Locate the cell with the specified text and output its [X, Y] center coordinate. 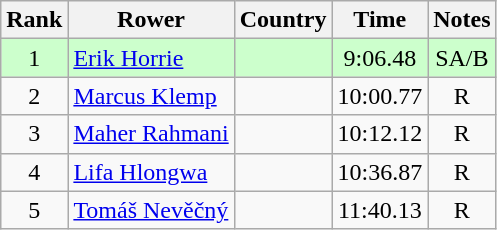
SA/B [462, 58]
10:36.87 [380, 172]
Country [283, 20]
Time [380, 20]
2 [34, 96]
5 [34, 210]
3 [34, 134]
Marcus Klemp [151, 96]
Rower [151, 20]
Rank [34, 20]
Erik Horrie [151, 58]
1 [34, 58]
4 [34, 172]
Lifa Hlongwa [151, 172]
9:06.48 [380, 58]
Maher Rahmani [151, 134]
Notes [462, 20]
10:12.12 [380, 134]
11:40.13 [380, 210]
Tomáš Nevěčný [151, 210]
10:00.77 [380, 96]
